Locate the cell with the specified text and output its (X, Y) center coordinate. 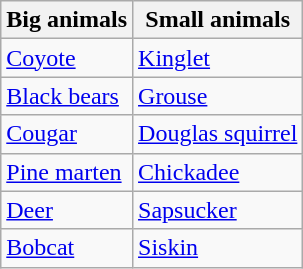
Kinglet (218, 58)
Siskin (218, 248)
Black bears (67, 96)
Bobcat (67, 248)
Cougar (67, 134)
Small animals (218, 20)
Big animals (67, 20)
Grouse (218, 96)
Deer (67, 210)
Coyote (67, 58)
Douglas squirrel (218, 134)
Pine marten (67, 172)
Chickadee (218, 172)
Sapsucker (218, 210)
